Pinpoint the cell where the given text exists, returning its (X, Y) midpoint coordinate. 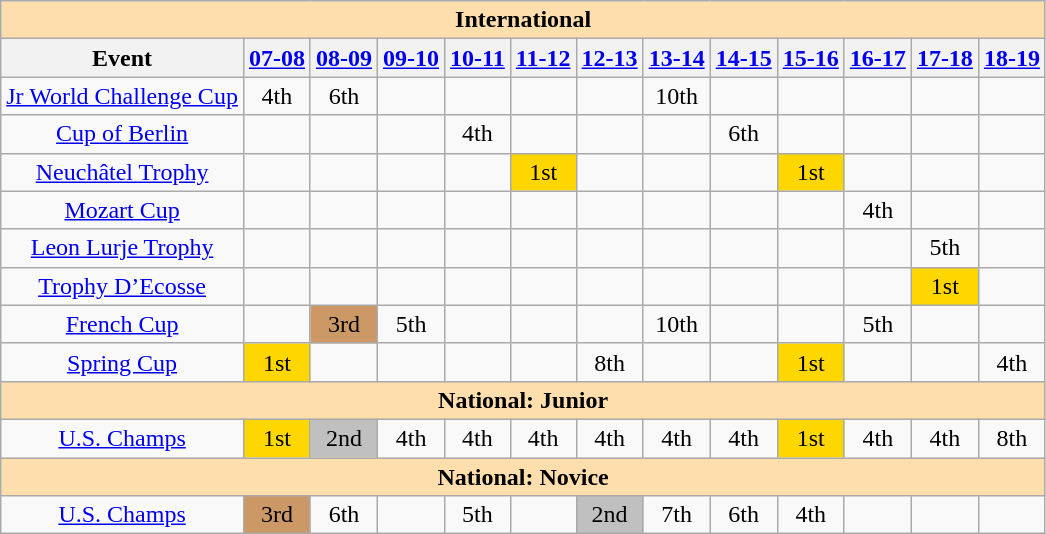
Leon Lurje Trophy (122, 248)
16-17 (878, 58)
13-14 (676, 58)
07-08 (276, 58)
National: Junior (524, 400)
09-10 (412, 58)
7th (676, 515)
18-19 (1012, 58)
08-09 (344, 58)
Jr World Challenge Cup (122, 96)
17-18 (944, 58)
15-16 (810, 58)
12-13 (610, 58)
Neuchâtel Trophy (122, 172)
International (524, 20)
Event (122, 58)
Mozart Cup (122, 210)
French Cup (122, 324)
10-11 (478, 58)
Spring Cup (122, 362)
14-15 (744, 58)
Trophy D’Ecosse (122, 286)
National: Novice (524, 477)
11-12 (543, 58)
Cup of Berlin (122, 134)
